Provide the (x, y) coordinate of the cell's center where the given text is located.  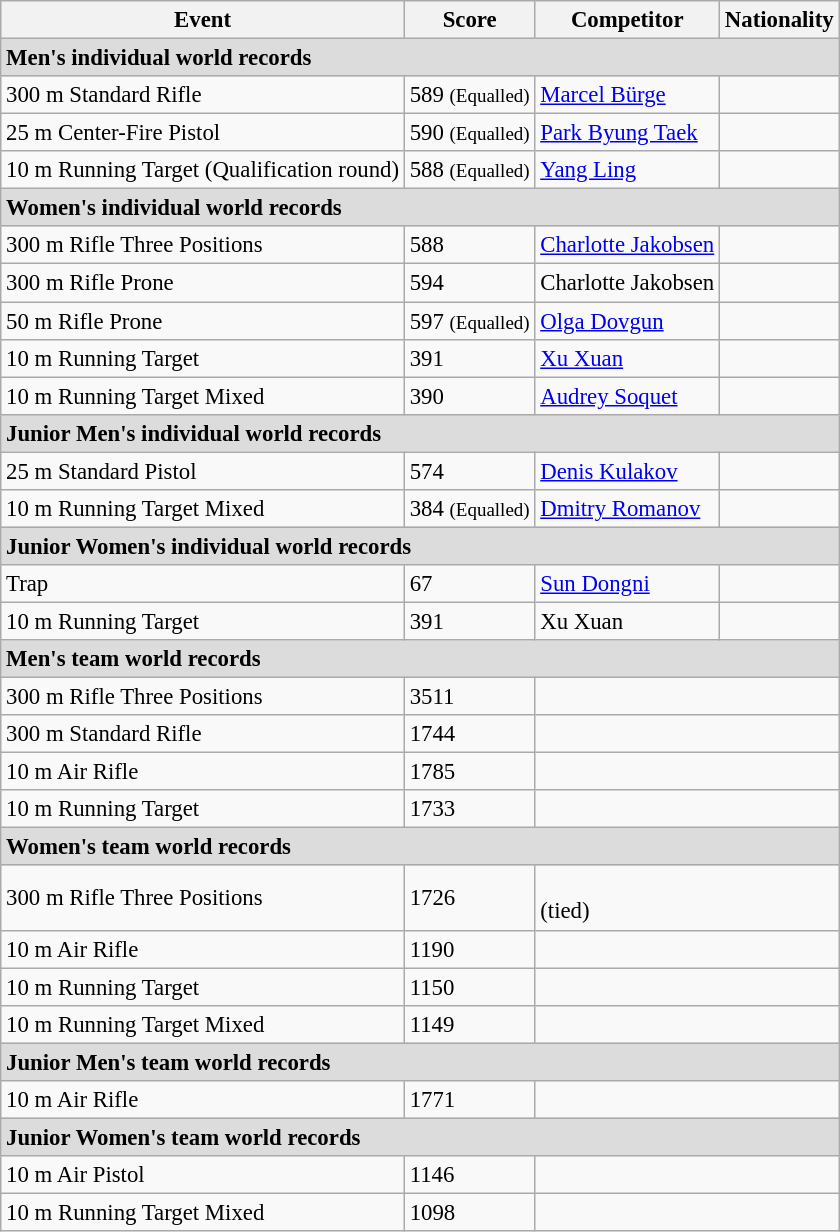
Park Byung Taek (628, 133)
Dmitry Romanov (628, 509)
Junior Women's team world records (420, 1137)
300 m Rifle Prone (203, 283)
Women's team world records (420, 847)
Olga Dovgun (628, 321)
(tied) (687, 898)
Event (203, 20)
Junior Men's team world records (420, 1062)
589 (Equalled) (470, 95)
Men's team world records (420, 659)
1098 (470, 1212)
574 (470, 471)
25 m Standard Pistol (203, 471)
Competitor (628, 20)
Junior Women's individual world records (420, 546)
Women's individual world records (420, 208)
588 (Equalled) (470, 170)
588 (470, 245)
10 m Air Pistol (203, 1175)
Men's individual world records (420, 58)
590 (Equalled) (470, 133)
1744 (470, 734)
Audrey Soquet (628, 396)
Denis Kulakov (628, 471)
3511 (470, 697)
25 m Center-Fire Pistol (203, 133)
Marcel Bürge (628, 95)
597 (Equalled) (470, 321)
Nationality (780, 20)
1726 (470, 898)
Sun Dongni (628, 584)
1190 (470, 949)
1150 (470, 987)
1733 (470, 809)
384 (Equalled) (470, 509)
Trap (203, 584)
Yang Ling (628, 170)
1785 (470, 772)
1771 (470, 1100)
1146 (470, 1175)
390 (470, 396)
10 m Running Target (Qualification round) (203, 170)
1149 (470, 1024)
594 (470, 283)
50 m Rifle Prone (203, 321)
Junior Men's individual world records (420, 433)
Score (470, 20)
67 (470, 584)
